From the cell containing the given text, extract its center point as (x, y) coordinate. 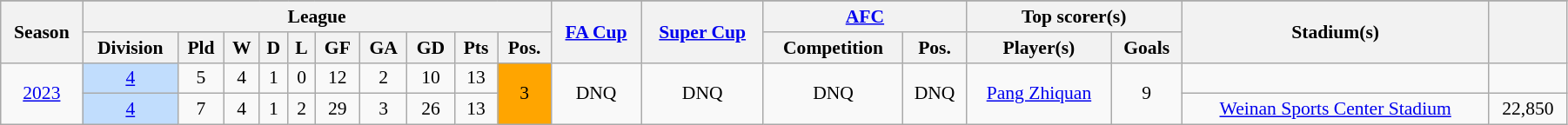
29 (338, 109)
10 (431, 78)
Competition (833, 48)
GF (338, 48)
0 (301, 78)
AFC (865, 16)
GD (431, 48)
Division (131, 48)
2023 (42, 94)
FA Cup (596, 31)
GA (384, 48)
7 (202, 109)
26 (431, 109)
Goals (1146, 48)
League (317, 16)
5 (202, 78)
Pts (476, 48)
Player(s) (1039, 48)
12 (338, 78)
D (273, 48)
W (242, 48)
Weinan Sports Center Stadium (1335, 109)
L (301, 48)
9 (1146, 94)
22,850 (1528, 109)
Stadium(s) (1335, 31)
Top scorer(s) (1074, 16)
Pang Zhiquan (1039, 94)
Season (42, 31)
Pld (202, 48)
Super Cup (703, 31)
